Determine the (X, Y) coordinate at the center of the cell enclosing the given text.  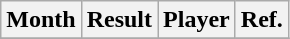
Result (119, 20)
Ref. (262, 20)
Player (197, 20)
Month (41, 20)
